Extract the [X, Y] coordinate from the center of the cell holding the provided text.  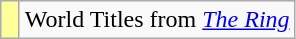
World Titles from The Ring [157, 20]
